Scan for the cell matching the given text and deliver its (X, Y) coordinate at center. 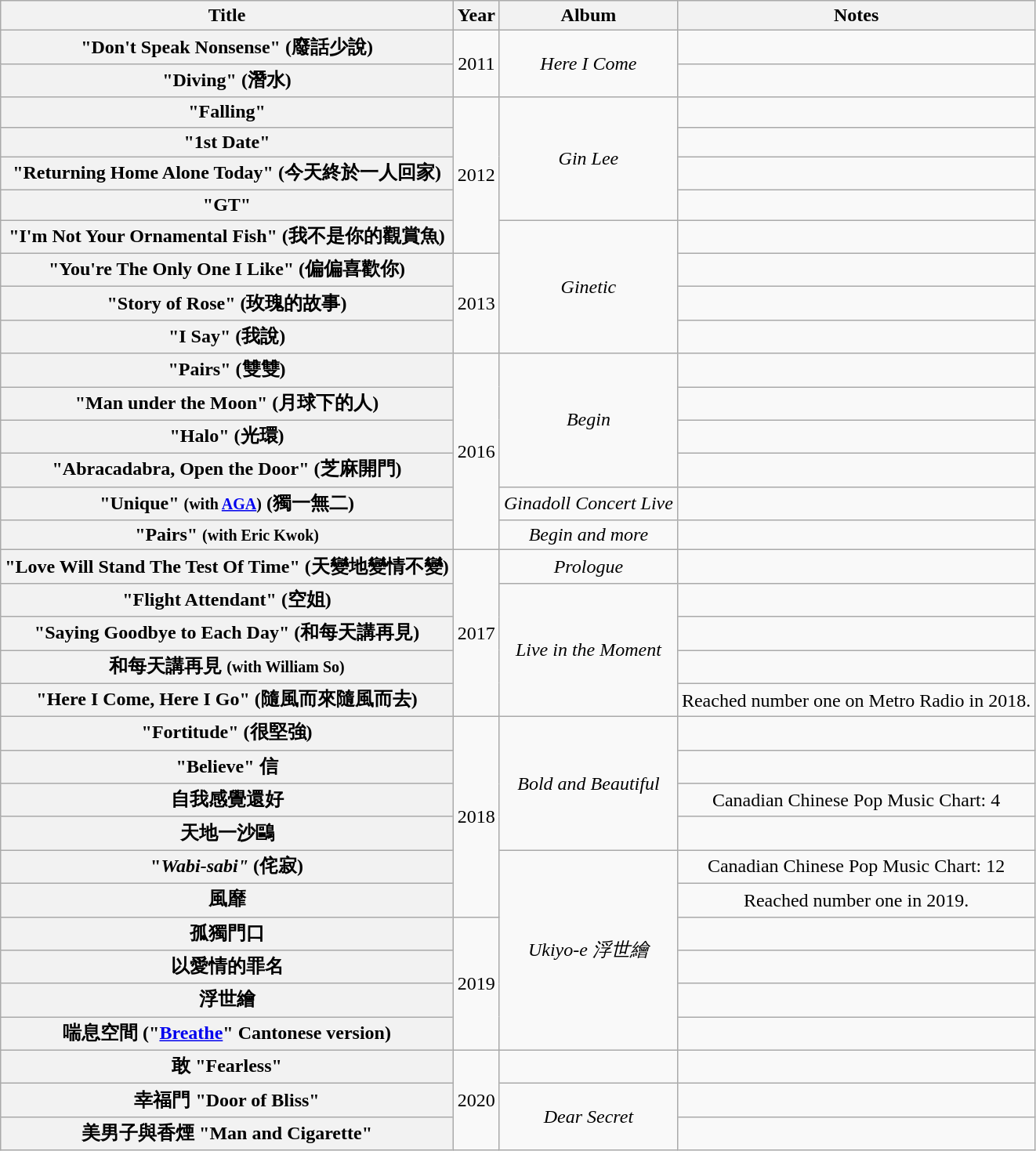
"Story of Rose" (玫瑰的故事) (227, 304)
2018 (476, 816)
浮世繪 (227, 1000)
"Flight Attendant" (空姐) (227, 600)
Year (476, 16)
敢 "Fearless" (227, 1067)
"1st Date" (227, 142)
"You're The Only One I Like" (偏偏喜歡你) (227, 270)
2013 (476, 303)
Canadian Chinese Pop Music Chart: 4 (856, 801)
Title (227, 16)
Prologue (588, 567)
"Believe" 信 (227, 766)
"Falling" (227, 112)
2012 (476, 176)
風靡 (227, 899)
"I'm Not Your Ornamental Fish" (我不是你的觀賞魚) (227, 237)
以愛情的罪名 (227, 967)
"Diving" (潛水) (227, 80)
Here I Come (588, 64)
Album (588, 16)
2019 (476, 983)
"Pairs" (with Eric Kwok) (227, 535)
Canadian Chinese Pop Music Chart: 12 (856, 867)
Begin (588, 420)
2017 (476, 633)
Dear Secret (588, 1117)
Ukiyo-e 浮世繪 (588, 950)
"I Say" (我說) (227, 337)
2011 (476, 64)
2020 (476, 1100)
"Pairs" (雙雙) (227, 370)
"Unique" (with AGA) (獨一無二) (227, 503)
"Abracadabra, Open the Door" (芝麻開門) (227, 470)
Reached number one in 2019. (856, 899)
喘息空間 ("Breathe" Cantonese version) (227, 1034)
"Love Will Stand The Test Of Time" (天變地變情不變) (227, 567)
"Wabi-sabi" (侘寂) (227, 867)
"Don't Speak Nonsense" (廢話少說) (227, 47)
Bold and Beautiful (588, 784)
Begin and more (588, 535)
"Returning Home Alone Today" (今天終於一人回家) (227, 174)
Ginetic (588, 287)
"Man under the Moon" (月球下的人) (227, 404)
Notes (856, 16)
Gin Lee (588, 158)
"Halo" (光環) (227, 437)
孤獨門口 (227, 934)
Live in the Moment (588, 650)
2016 (476, 451)
美男子與香煙 "Man and Cigarette" (227, 1133)
自我感覺還好 (227, 801)
Reached number one on Metro Radio in 2018. (856, 700)
"Here I Come, Here I Go" (隨風而來隨風而去) (227, 700)
和每天講再見 (with William So) (227, 668)
幸福門 "Door of Bliss" (227, 1100)
"Saying Goodbye to Each Day" (和每天講再見) (227, 633)
"Fortitude" (很堅強) (227, 733)
"GT" (227, 205)
天地一沙鷗 (227, 834)
Ginadoll Concert Live (588, 503)
